Output the [x, y] coordinate of the center of the cell containing the given text.  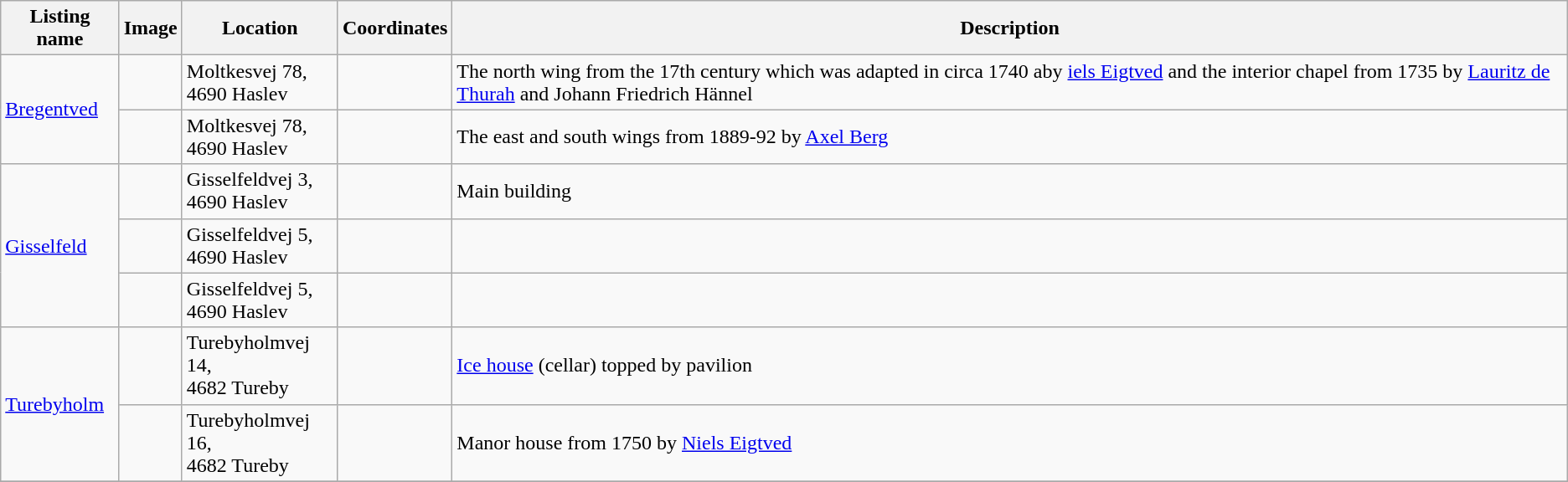
Listing name [60, 28]
Bregentved [60, 110]
Main building [1010, 191]
Manor house from 1750 by Niels Eigtved [1010, 443]
Turebyholmvej 14, 4682 Tureby [260, 366]
Ice house (cellar) topped by pavilion [1010, 366]
Gisselfeld [60, 246]
The east and south wings from 1889-92 by Axel Berg [1010, 137]
Turebyholmvej 16, 4682 Tureby [260, 443]
Coordinates [395, 28]
Image [151, 28]
Location [260, 28]
Turebyholm [60, 404]
Description [1010, 28]
Gisselfeldvej 3, 4690 Haslev [260, 191]
